Provide the [X, Y] coordinate of the cell's center where the given text is located.  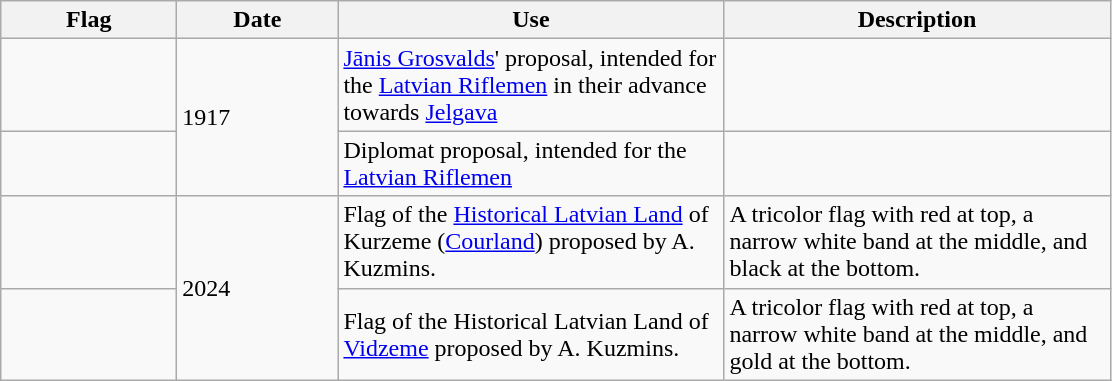
Description [917, 20]
Flag of the Historical Latvian Land of Kurzeme (Courland) proposed by A. Kuzmins. [531, 242]
Date [258, 20]
Diplomat proposal, intended for the Latvian Riflemen [531, 164]
Flag of the Historical Latvian Land of Vidzeme proposed by A. Kuzmins. [531, 334]
Use [531, 20]
Flag [89, 20]
Jānis Grosvalds' proposal, intended for the Latvian Riflemen in their advance towards Jelgava [531, 85]
2024 [258, 288]
A tricolor flag with red at top, a narrow white band at the middle, and black at the bottom. [917, 242]
1917 [258, 118]
A tricolor flag with red at top, a narrow white band at the middle, and gold at the bottom. [917, 334]
